Find where the given text appears and provide that cell's center as [X, Y] coordinate. 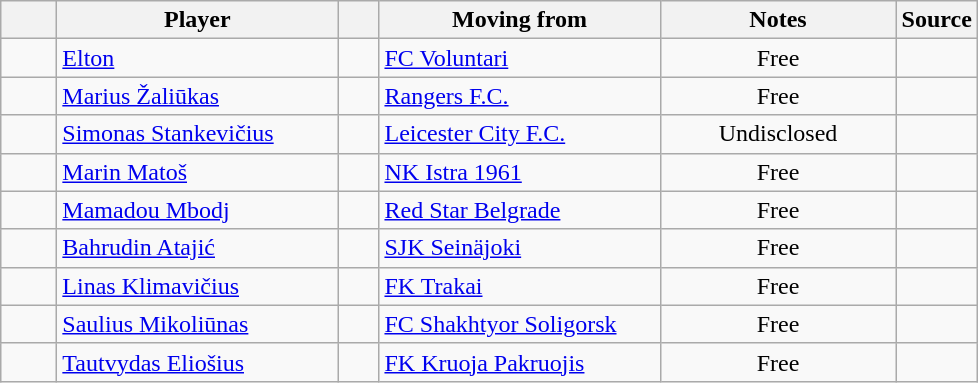
Source [936, 20]
Mamadou Mbodj [198, 210]
FK Trakai [520, 286]
SJK Seinäjoki [520, 248]
NK Istra 1961 [520, 172]
Undisclosed [778, 134]
FC Shakhtyor Soligorsk [520, 324]
Tautvydas Eliošius [198, 362]
Leicester City F.C. [520, 134]
Marin Matoš [198, 172]
Red Star Belgrade [520, 210]
FK Kruoja Pakruojis [520, 362]
Marius Žaliūkas [198, 96]
Notes [778, 20]
Bahrudin Atajić [198, 248]
Elton [198, 58]
Player [198, 20]
Rangers F.C. [520, 96]
Moving from [520, 20]
Linas Klimavičius [198, 286]
FC Voluntari [520, 58]
Simonas Stankevičius [198, 134]
Saulius Mikoliūnas [198, 324]
